Provide the [X, Y] coordinate of the cell's center where the given text is located.  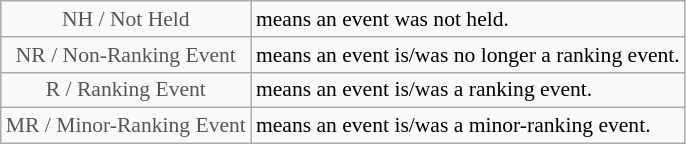
means an event was not held. [468, 19]
NR / Non-Ranking Event [126, 55]
NH / Not Held [126, 19]
MR / Minor-Ranking Event [126, 126]
means an event is/was a ranking event. [468, 90]
R / Ranking Event [126, 90]
means an event is/was a minor-ranking event. [468, 126]
means an event is/was no longer a ranking event. [468, 55]
